Scan for the cell matching the given text and deliver its [x, y] coordinate at center. 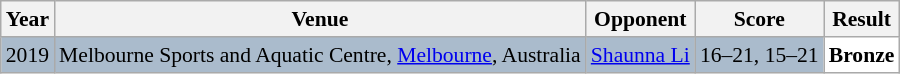
Melbourne Sports and Aquatic Centre, Melbourne, Australia [320, 55]
Bronze [862, 55]
Shaunna Li [640, 55]
Result [862, 19]
Year [28, 19]
Opponent [640, 19]
2019 [28, 55]
Score [760, 19]
16–21, 15–21 [760, 55]
Venue [320, 19]
